From the cell containing the given text, extract its center point as [x, y] coordinate. 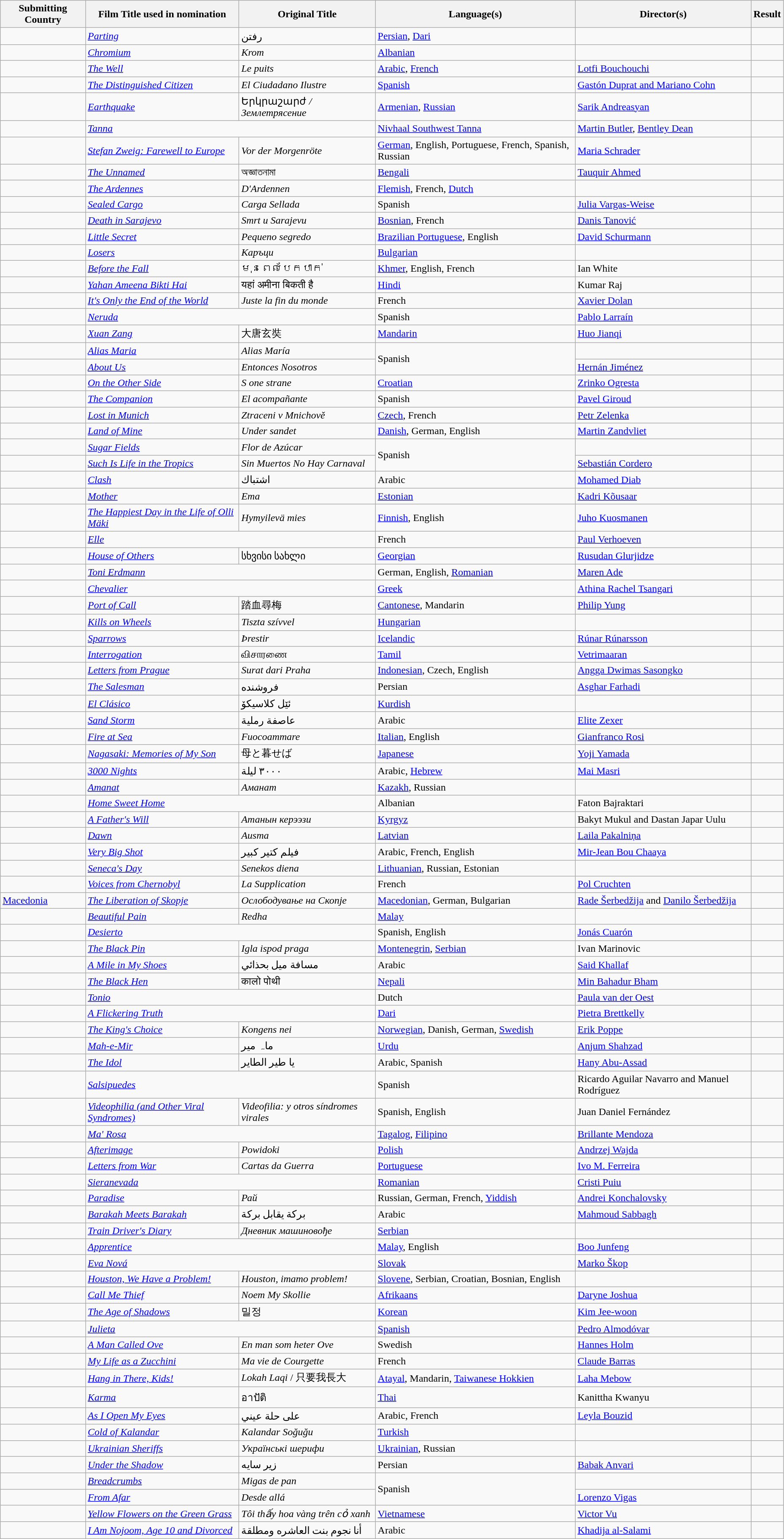
Cristi Puiu [663, 1182]
Faton Bajraktari [663, 803]
Seneca's Day [162, 868]
Vietnamese [475, 1514]
The King's Choice [162, 1029]
Tonio [230, 997]
Tagalog, Filipino [475, 1134]
Icelandic [475, 638]
Andrzej Wajda [663, 1150]
밀정 [307, 1312]
يا طير الطاير [307, 1063]
Fire at Sea [162, 737]
Khadija al-Salami [663, 1530]
Kurdish [475, 704]
Hernán Jiménez [663, 367]
Noem My Skollie [307, 1295]
Lost in Munich [162, 415]
Slovak [475, 1263]
Andrei Konchalovsky [663, 1198]
Ricardo Aguilar Navarro and Manuel Rodríguez [663, 1084]
មុនពេលបែកបាក់ [307, 269]
Erik Poppe [663, 1029]
Flemish, French, Dutch [475, 188]
Greek [475, 588]
Videophilia (and Other Viral Syndromes) [162, 1112]
Ema [307, 496]
Arabic, Spanish [475, 1063]
The Companion [162, 399]
Houston, We Have a Problem! [162, 1279]
Cold of Kalandar [162, 1432]
Bakyt Mukul and Dastan Japar Uulu [663, 819]
Italian, English [475, 737]
Ztraceni v Mnichově [307, 415]
Zrinko Ogresta [663, 383]
Marko Škop [663, 1263]
母と暮せば [307, 753]
Nagasaki: Memories of My Son [162, 753]
From Afar [162, 1497]
House of Others [162, 556]
Angga Dwimas Sasongko [663, 670]
Elle [230, 540]
Juho Kuosmanen [663, 518]
Swedish [475, 1345]
Surat dari Praha [307, 670]
German, English, Portuguese, French, Spanish, Russian [475, 150]
Asghar Farhadi [663, 687]
Alias María [307, 351]
Bengali [475, 172]
Fuocoammare [307, 737]
٣٠٠٠ ليلة [307, 771]
Українські шерифи [307, 1448]
Before the Fall [162, 269]
Babak Anvari [663, 1465]
Pablo Larraín [663, 317]
Martin Butler, Bentley Dean [663, 129]
اشتباك [307, 480]
Laha Mebow [663, 1378]
Victor Vu [663, 1514]
Breadcrumbs [162, 1481]
Under the Shadow [162, 1465]
My Life as a Zucchini [162, 1361]
Latvian [475, 835]
مسافة ميل بحذائي [307, 965]
Georgian [475, 556]
On the Other Side [162, 383]
Polish [475, 1150]
Stefan Zweig: Farewell to Europe [162, 150]
Toni Erdmann [230, 572]
Land of Mine [162, 431]
Estonian [475, 496]
Flor de Azúcar [307, 447]
Karma [162, 1397]
Danis Tanović [663, 220]
Leyla Bouzid [663, 1416]
სხვისი სახლი [307, 556]
Jonás Cuarón [663, 932]
Երկրաշարժ / Землетрясение [307, 107]
Juan Daniel Fernández [663, 1112]
Julia Vargas-Weise [663, 204]
Tamil [475, 654]
The Liberation of Skopje [162, 900]
Sebastián Cordero [663, 463]
A Man Called Ove [162, 1345]
Powidoki [307, 1150]
Le puits [307, 68]
Tauquir Ahmed [663, 172]
Gastón Duprat and Mariano Cohn [663, 85]
कालो पोथी [307, 981]
Montenegrin, Serbian [475, 948]
Gianfranco Rosi [663, 737]
Afterimage [162, 1150]
Yoji Yamada [663, 753]
Hany Abu-Assad [663, 1063]
ماہ میر [307, 1046]
Ukrainian, Russian [475, 1448]
Lokah Laqi / 只要我長大 [307, 1378]
Entonces Nosotros [307, 367]
La Supplication [307, 884]
فيلم كتير كبير [307, 852]
Chevalier [230, 588]
Train Driver's Diary [162, 1231]
About Us [162, 367]
Mandarin [475, 334]
Kills on Wheels [162, 622]
Earthquake [162, 107]
Ma vie de Courgette [307, 1361]
Malay, English [475, 1247]
Hannes Holm [663, 1345]
Houston, imamo problem! [307, 1279]
Clash [162, 480]
Rúnar Rúnarsson [663, 638]
Brillante Mendoza [663, 1134]
Parting [162, 36]
Xuan Zang [162, 334]
Kalandar Soğuğu [307, 1432]
Home Sweet Home [230, 803]
Croatian [475, 383]
Maren Ade [663, 572]
Beautiful Pain [162, 916]
Rade Šerbedžija and Danilo Šerbedžija [663, 900]
Min Bahadur Bham [663, 981]
Slovene, Serbian, Croatian, Bosnian, English [475, 1279]
Laila Pakalniņa [663, 835]
Sieranevada [230, 1182]
على حلة عيني [307, 1416]
Senekos diena [307, 868]
The Happiest Day in the Life of Olli Mäki [162, 518]
Russian, German, French, Yiddish [475, 1198]
Turkish [475, 1432]
Little Secret [162, 237]
Pedro Almodóvar [663, 1329]
Kazakh, Russian [475, 787]
Þrestir [307, 638]
Desierto [230, 932]
Indonesian, Czech, English [475, 670]
A Mile in My Shoes [162, 965]
Norwegian, Danish, German, Swedish [475, 1029]
D'Ardennen [307, 188]
Armenian, Russian [475, 107]
Bosnian, French [475, 220]
Рай [307, 1198]
Sugar Fields [162, 447]
It's Only the End of the World [162, 301]
Pequeno segredo [307, 237]
Paul Verhoeven [663, 540]
Desde allá [307, 1497]
Bulgarian [475, 253]
عاصفة رملية [307, 720]
অজ্ঞাতনামা [307, 172]
Ослободување на Скопје [307, 900]
أنا نجوم بنت العاشره ومطلقة [307, 1530]
Kim Jee-woon [663, 1312]
Hungarian [475, 622]
3000 Nights [162, 771]
Rusudan Glurjidze [663, 556]
رفتن [307, 36]
Malay [475, 916]
Yahan Ameena Bikti Hai [162, 285]
Kongens nei [307, 1029]
Smrt u Sarajevu [307, 220]
Romanian [475, 1182]
I Am Nojoom, Age 10 and Divorced [162, 1530]
Pietra Brettkelly [663, 1013]
Brazilian Portuguese, English [475, 237]
Mir-Jean Bou Chaaya [663, 852]
Lorenzo Vigas [663, 1497]
Videofilia: y otros síndromes virales [307, 1112]
The Unnamed [162, 172]
Sparrows [162, 638]
ئێل کلاسیکۆ [307, 704]
Losers [162, 253]
Tiszta szívvel [307, 622]
Ausma [307, 835]
Ma' Rosa [230, 1134]
Alias Maria [162, 351]
Redha [307, 916]
Ian White [663, 269]
The Black Hen [162, 981]
Krom [307, 52]
Under sandet [307, 431]
Afrikaans [475, 1295]
Neruda [230, 317]
อาปัติ [307, 1397]
Huo Jianqi [663, 334]
Lotfi Bouchouchi [663, 68]
Hymyilevä mies [307, 518]
S one strane [307, 383]
Urdu [475, 1046]
Atayal, Mandarin, Taiwanese Hokkien [475, 1378]
Barakah Meets Barakah [162, 1215]
زیر سایه [307, 1465]
Macedonia [43, 900]
Nivhaal Southwest Tanna [475, 129]
Language(s) [475, 14]
The Black Pin [162, 948]
Voices from Chernobyl [162, 884]
Ivan Marinovic [663, 948]
The Idol [162, 1063]
Danish, German, English [475, 431]
The Age of Shadows [162, 1312]
Mahmoud Sabbagh [663, 1215]
Hindi [475, 285]
Port of Call [162, 605]
فروشنده [307, 687]
Igla ispod praga [307, 948]
Very Big Shot [162, 852]
Letters from Prague [162, 670]
踏血尋梅 [307, 605]
Vetrimaaran [663, 654]
Yellow Flowers on the Green Grass [162, 1514]
Khmer, English, French [475, 269]
Finnish, English [475, 518]
Tôi thấy hoa vàng trên cỏ xanh [307, 1514]
Mah-e-Mir [162, 1046]
Аманат [307, 787]
Arabic, French, English [475, 852]
German, English, Romanian [475, 572]
Cantonese, Mandarin [475, 605]
Paula van der Oest [663, 997]
Macedonian, German, Bulgarian [475, 900]
El Ciudadano Ilustre [307, 85]
Mai Masri [663, 771]
Persian, Dari [475, 36]
Sand Storm [162, 720]
Arabic, Hebrew [475, 771]
Such Is Life in the Tropics [162, 463]
A Flickering Truth [230, 1013]
Dawn [162, 835]
Submitting Country [43, 14]
Japanese [475, 753]
Juste la fin du monde [307, 301]
Result [767, 14]
Said Khallaf [663, 965]
Ivo M. Ferreira [663, 1166]
Korean [475, 1312]
Xavier Dolan [663, 301]
Dari [475, 1013]
Каръци [307, 253]
Anjum Shahzad [663, 1046]
Carga Sellada [307, 204]
Philip Yung [663, 605]
The Ardennes [162, 188]
Mohamed Diab [663, 480]
Sin Muertos No Hay Carnaval [307, 463]
Julieta [230, 1329]
El Clásico [162, 704]
Kadri Kõusaar [663, 496]
Eva Nová [230, 1263]
Cartas da Guerra [307, 1166]
यहां अमीना बिकती है [307, 285]
Letters from War [162, 1166]
Sarik Andreasyan [663, 107]
بركة يقابل بركة [307, 1215]
Call Me Thief [162, 1295]
The Distinguished Citizen [162, 85]
Pol Cruchten [663, 884]
大唐玄奘 [307, 334]
Boo Junfeng [663, 1247]
Martin Zandvliet [663, 431]
Salsipuedes [230, 1084]
Director(s) [663, 14]
David Schurmann [663, 237]
Thai [475, 1397]
Daryne Joshua [663, 1295]
Petr Zelenka [663, 415]
Film Title used in nomination [162, 14]
Nepali [475, 981]
The Salesman [162, 687]
Mother [162, 496]
Ukrainian Sheriffs [162, 1448]
Hang in There, Kids! [162, 1378]
Claude Barras [663, 1361]
The Well [162, 68]
Migas de pan [307, 1481]
Vor der Morgenröte [307, 150]
Serbian [475, 1231]
Death in Sarajevo [162, 220]
Athina Rachel Tsangari [663, 588]
Elite Zexer [663, 720]
A Father's Will [162, 819]
Pavel Giroud [663, 399]
Chromium [162, 52]
Paradise [162, 1198]
Kumar Raj [663, 285]
Sealed Cargo [162, 204]
விசாரணை [307, 654]
As I Open My Eyes [162, 1416]
Czech, French [475, 415]
Дневник машиновође [307, 1231]
Dutch [475, 997]
Interrogation [162, 654]
Maria Schrader [663, 150]
Kanittha Kwanyu [663, 1397]
En man som heter Ove [307, 1345]
Атанын керээзи [307, 819]
Apprentice [230, 1247]
El acompañante [307, 399]
Amanat [162, 787]
Lithuanian, Russian, Estonian [475, 868]
Kyrgyz [475, 819]
Tanna [230, 129]
Portuguese [475, 1166]
Original Title [307, 14]
